For the text-containing cell, return its midpoint in (X, Y) coordinate format. 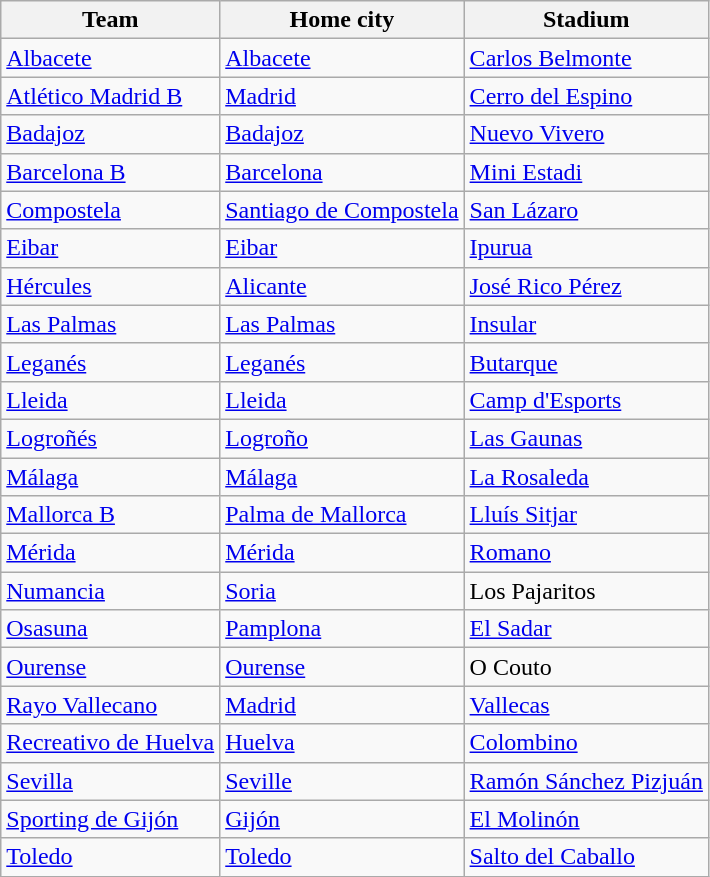
Santiago de Compostela (342, 210)
Carlos Belmonte (586, 58)
Rayo Vallecano (110, 705)
Logroño (342, 438)
Barcelona (342, 172)
Sevilla (110, 781)
Compostela (110, 210)
El Sadar (586, 629)
Stadium (586, 20)
Butarque (586, 362)
Las Gaunas (586, 438)
Logroñés (110, 438)
Gijón (342, 819)
Camp d'Esports (586, 400)
Palma de Mallorca (342, 515)
Barcelona B (110, 172)
Lluís Sitjar (586, 515)
Pamplona (342, 629)
Home city (342, 20)
Nuevo Vivero (586, 134)
Cerro del Espino (586, 96)
Vallecas (586, 705)
Insular (586, 324)
José Rico Pérez (586, 286)
Ipurua (586, 248)
San Lázaro (586, 210)
Mallorca B (110, 515)
Ramón Sánchez Pizjuán (586, 781)
Hércules (110, 286)
Sporting de Gijón (110, 819)
Romano (586, 553)
O Couto (586, 667)
Alicante (342, 286)
Colombino (586, 743)
Huelva (342, 743)
Atlético Madrid B (110, 96)
Team (110, 20)
Salto del Caballo (586, 857)
Soria (342, 591)
La Rosaleda (586, 477)
Recreativo de Huelva (110, 743)
Seville (342, 781)
Mini Estadi (586, 172)
Osasuna (110, 629)
El Molinón (586, 819)
Numancia (110, 591)
Los Pajaritos (586, 591)
